Return the [x, y] coordinate for the center point of the cell that contains the specified text.  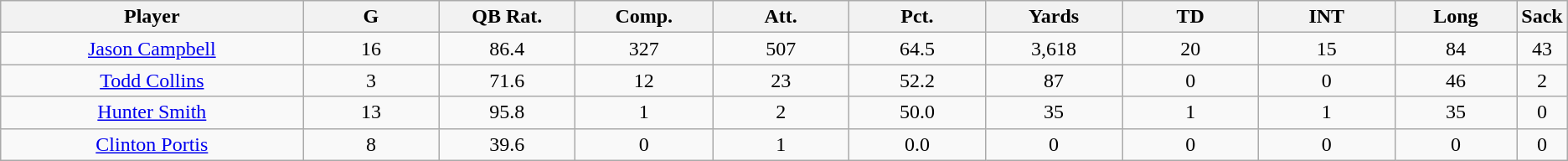
12 [644, 80]
71.6 [508, 80]
95.8 [508, 112]
52.2 [916, 80]
Sack [1543, 17]
Pct. [916, 17]
3,618 [1054, 49]
Long [1456, 17]
39.6 [508, 144]
64.5 [916, 49]
86.4 [508, 49]
Jason Campbell [152, 49]
0.0 [916, 144]
507 [781, 49]
43 [1543, 49]
16 [371, 49]
50.0 [916, 112]
13 [371, 112]
15 [1327, 49]
Comp. [644, 17]
84 [1456, 49]
8 [371, 144]
3 [371, 80]
Hunter Smith [152, 112]
87 [1054, 80]
Att. [781, 17]
327 [644, 49]
G [371, 17]
20 [1190, 49]
Todd Collins [152, 80]
46 [1456, 80]
Yards [1054, 17]
TD [1190, 17]
INT [1327, 17]
Player [152, 17]
Clinton Portis [152, 144]
QB Rat. [508, 17]
23 [781, 80]
